Determine the [X, Y] coordinate at the center of the cell enclosing the given text.  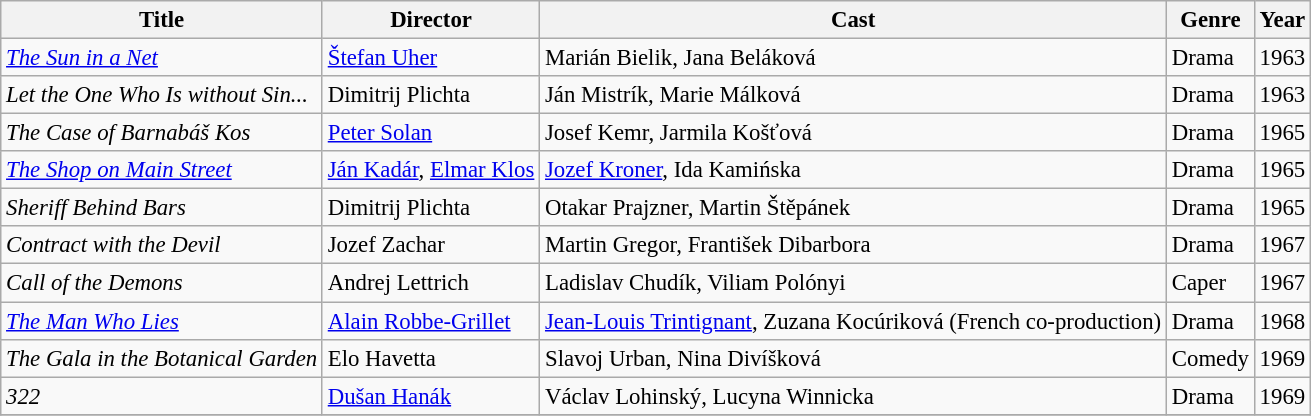
The Man Who Lies [162, 321]
Ján Kadár, Elmar Klos [430, 170]
Caper [1211, 283]
Otakar Prajzner, Martin Štěpánek [854, 208]
Sheriff Behind Bars [162, 208]
Let the One Who Is without Sin... [162, 95]
The Case of Barnabáš Kos [162, 133]
Peter Solan [430, 133]
Jozef Zachar [430, 245]
Ján Mistrík, Marie Málková [854, 95]
Call of the Demons [162, 283]
Year [1282, 20]
The Gala in the Botanical Garden [162, 358]
Cast [854, 20]
Comedy [1211, 358]
Genre [1211, 20]
Director [430, 20]
Slavoj Urban, Nina Divíšková [854, 358]
Andrej Lettrich [430, 283]
Václav Lohinský, Lucyna Winnicka [854, 396]
Alain Robbe-Grillet [430, 321]
Contract with the Devil [162, 245]
Title [162, 20]
Marián Bielik, Jana Beláková [854, 58]
1968 [1282, 321]
Josef Kemr, Jarmila Košťová [854, 133]
Dušan Hanák [430, 396]
Štefan Uher [430, 58]
The Shop on Main Street [162, 170]
Jozef Kroner, Ida Kamińska [854, 170]
Elo Havetta [430, 358]
Jean-Louis Trintignant, Zuzana Kocúriková (French co-production) [854, 321]
Ladislav Chudík, Viliam Polónyi [854, 283]
Martin Gregor, František Dibarbora [854, 245]
The Sun in a Net [162, 58]
322 [162, 396]
